Locate the cell with the specified text and output its (x, y) center coordinate. 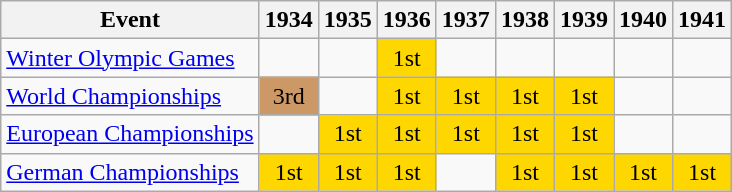
1940 (644, 20)
1939 (584, 20)
German Championships (130, 172)
World Championships (130, 96)
1936 (406, 20)
1938 (524, 20)
Winter Olympic Games (130, 58)
1934 (288, 20)
3rd (288, 96)
1935 (348, 20)
1941 (702, 20)
Event (130, 20)
European Championships (130, 134)
1937 (466, 20)
